Output the [X, Y] coordinate of the center of the cell containing the given text.  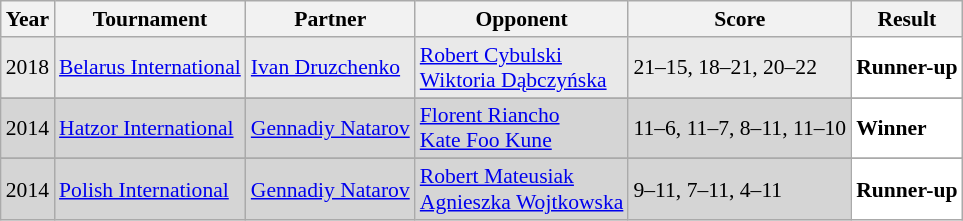
Partner [330, 19]
11–6, 11–7, 8–11, 11–10 [740, 128]
Winner [906, 128]
Polish International [150, 190]
21–15, 18–21, 20–22 [740, 68]
Year [28, 19]
Belarus International [150, 68]
Robert Mateusiak Agnieszka Wojtkowska [522, 190]
Robert Cybulski Wiktoria Dąbczyńska [522, 68]
Score [740, 19]
Result [906, 19]
Hatzor International [150, 128]
Opponent [522, 19]
Florent Riancho Kate Foo Kune [522, 128]
2018 [28, 68]
9–11, 7–11, 4–11 [740, 190]
Tournament [150, 19]
Ivan Druzchenko [330, 68]
